Locate the cell with the specified text and output its [X, Y] center coordinate. 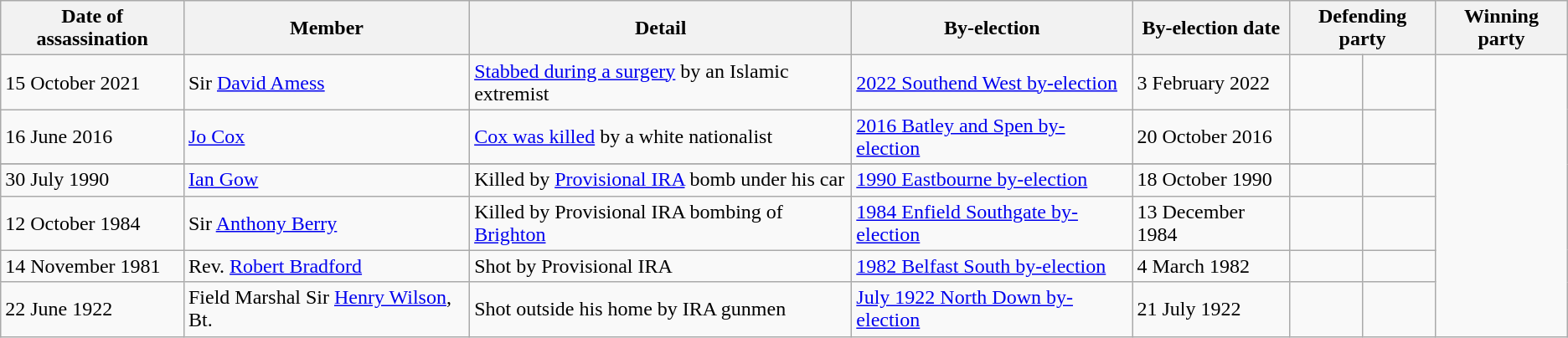
15 October 2021 [92, 82]
13 December 1984 [1211, 223]
20 October 2016 [1211, 137]
By-election [992, 28]
16 June 2016 [92, 137]
12 October 1984 [92, 223]
Shot by Provisional IRA [661, 266]
1984 Enfield Southgate by-election [992, 223]
14 November 1981 [92, 266]
Field Marshal Sir Henry Wilson, Bt. [327, 310]
30 July 1990 [92, 180]
1990 Eastbourne by-election [992, 180]
July 1922 North Down by-election [992, 310]
Cox was killed by a white nationalist [661, 137]
Detail [661, 28]
Rev. Robert Bradford [327, 266]
Winning party [1502, 28]
2016 Batley and Spen by-election [992, 137]
Stabbed during a surgery by an Islamic extremist [661, 82]
1982 Belfast South by-election [992, 266]
Sir Anthony Berry [327, 223]
Member [327, 28]
Jo Cox [327, 137]
By-election date [1211, 28]
Defending party [1363, 28]
Ian Gow [327, 180]
Shot outside his home by IRA gunmen [661, 310]
18 October 1990 [1211, 180]
2022 Southend West by-election [992, 82]
Date of assassination [92, 28]
4 March 1982 [1211, 266]
3 February 2022 [1211, 82]
22 June 1922 [92, 310]
21 July 1922 [1211, 310]
Sir David Amess [327, 82]
Killed by Provisional IRA bombing of Brighton [661, 223]
Killed by Provisional IRA bomb under his car [661, 180]
